Provide the [x, y] coordinate of the cell's center where the given text is located.  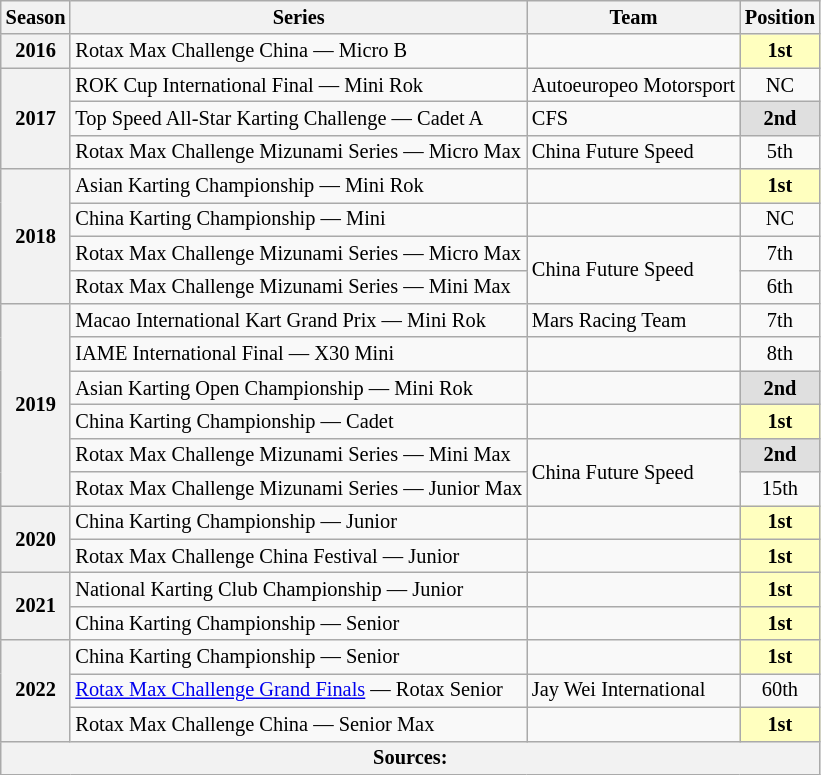
China Karting Championship — Mini [298, 219]
2016 [36, 51]
ROK Cup International Final — Mini Rok [298, 85]
5th [780, 152]
Team [634, 17]
Rotax Max Challenge China — Micro B [298, 51]
China Karting Championship — Cadet [298, 421]
Rotax Max Challenge Mizunami Series — Junior Max [298, 489]
Asian Karting Championship — Mini Rok [298, 186]
Autoeuropeo Motorsport [634, 85]
Top Speed All-Star Karting Challenge — Cadet A [298, 118]
2019 [36, 404]
IAME International Final — X30 Mini [298, 354]
National Karting Club Championship — Junior [298, 589]
Sources: [410, 758]
Position [780, 17]
2022 [36, 690]
2021 [36, 606]
2018 [36, 236]
Macao International Kart Grand Prix — Mini Rok [298, 320]
Season [36, 17]
CFS [634, 118]
6th [780, 287]
Asian Karting Open Championship — Mini Rok [298, 388]
8th [780, 354]
15th [780, 489]
Series [298, 17]
China Karting Championship — Junior [298, 522]
Rotax Max Challenge Grand Finals — Rotax Senior [298, 690]
Mars Racing Team [634, 320]
60th [780, 690]
Rotax Max Challenge China — Senior Max [298, 724]
Rotax Max Challenge China Festival — Junior [298, 556]
2017 [36, 118]
Jay Wei International [634, 690]
2020 [36, 538]
